Search for the cell housing the specified text and yield its [X, Y] center coordinate. 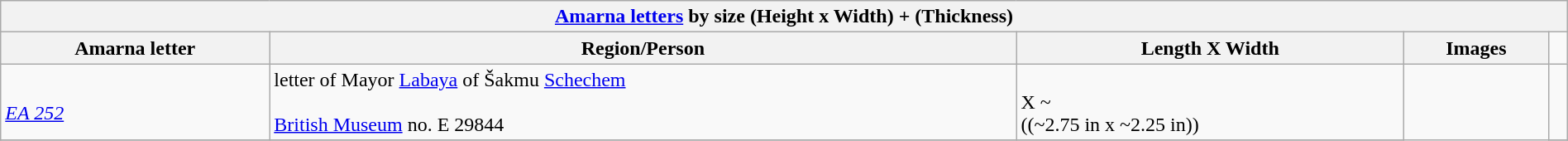
EA 252 [136, 102]
Region/Person [643, 48]
Amarna letter [136, 48]
X ~((~2.75 in x ~2.25 in)) [1211, 102]
Amarna letters by size (Height x Width) + (Thickness) [784, 17]
Images [1477, 48]
Length X Width [1211, 48]
letter of Mayor Labaya of Šakmu Schechem British Museum no. E 29844 [643, 102]
